From the cell containing the given text, extract its center point as (X, Y) coordinate. 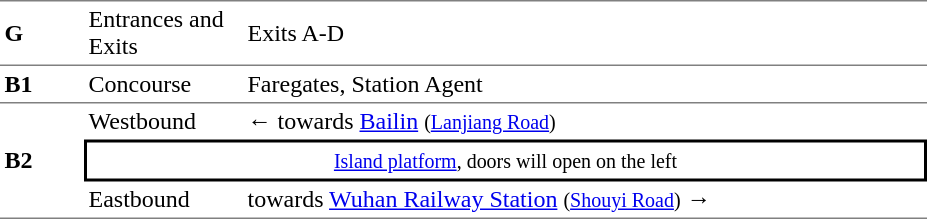
Faregates, Station Agent (585, 83)
B1 (42, 83)
← towards Bailin (Lanjiang Road) (585, 121)
B2 (42, 160)
Concourse (164, 83)
Exits A-D (585, 32)
Island platform, doors will open on the left (506, 161)
G (42, 32)
Entrances and Exits (164, 32)
Westbound (164, 121)
